Determine the (x, y) coordinate at the center of the cell enclosing the given text.  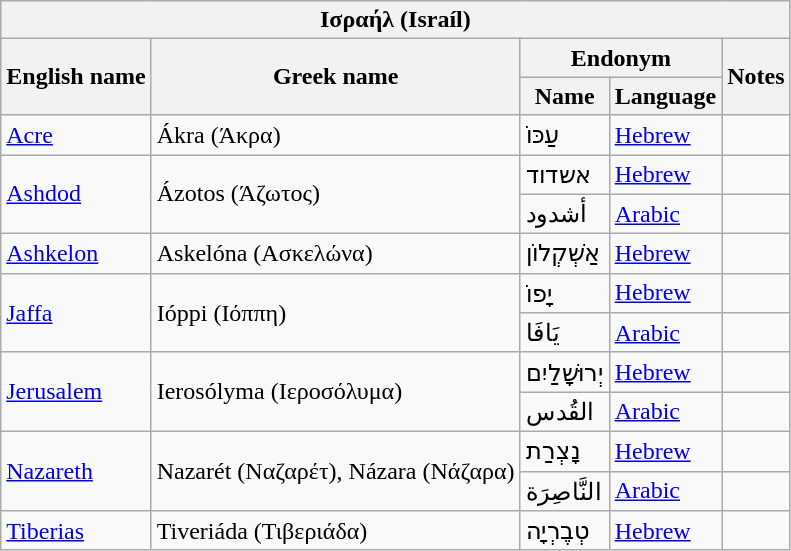
Greek name (336, 77)
Ashkelon (76, 254)
Ióppi (Ιόππη) (336, 312)
Jaffa (76, 312)
English name (76, 77)
Ákra (Άκρα) (336, 135)
Askelóna (Ασκελώνα) (336, 254)
עַכּוֹ (564, 135)
النَّاصِرَة (564, 491)
Name (564, 96)
Language (665, 96)
Endonym (620, 58)
Nazareth (76, 470)
יְרוּשָׁלַיִם (564, 372)
Ισραήλ (Israíl) (396, 20)
אַשְׁקְלוֹן (564, 254)
נָצְרַת (564, 451)
יָפוֹ (564, 293)
أشدود (564, 214)
Acre (76, 135)
Ierosólyma (Ιεροσόλυμα) (336, 392)
Tiberias (76, 531)
Notes (756, 77)
Jerusalem (76, 392)
Tiveriáda (Τιβεριάδα) (336, 531)
Ázotos (Άζωτος) (336, 194)
Nazarét (Ναζαρέτ), Názara (Νάζαρα) (336, 470)
يَافَا (564, 333)
Ashdod (76, 194)
טְבֶרְיָה (564, 531)
אשדוד (564, 174)
القُدس (564, 412)
